Return the (x, y) coordinate for the center point of the cell that contains the specified text.  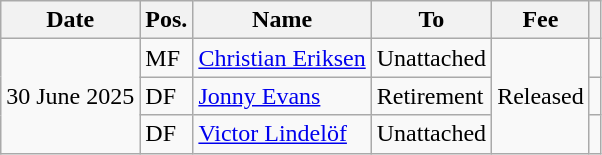
Pos. (166, 20)
MF (166, 58)
Released (541, 96)
Victor Lindelöf (282, 134)
Date (70, 20)
Jonny Evans (282, 96)
Christian Eriksen (282, 58)
30 June 2025 (70, 96)
Name (282, 20)
Retirement (431, 96)
To (431, 20)
Fee (541, 20)
